Identify which cell holds the provided text, then report its [x, y] central coordinate. 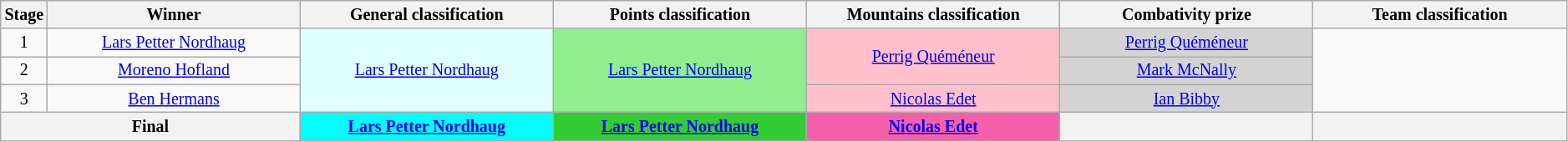
Team classification [1440, 15]
1 [24, 43]
3 [24, 99]
General classification [426, 15]
Combativity prize [1186, 15]
Ian Bibby [1186, 99]
Final [150, 127]
2 [24, 70]
Winner [174, 15]
Moreno Hofland [174, 70]
Mountains classification [934, 15]
Mark McNally [1186, 70]
Ben Hermans [174, 99]
Stage [24, 15]
Points classification [680, 15]
